Pinpoint the cell where the given text exists, returning its (x, y) midpoint coordinate. 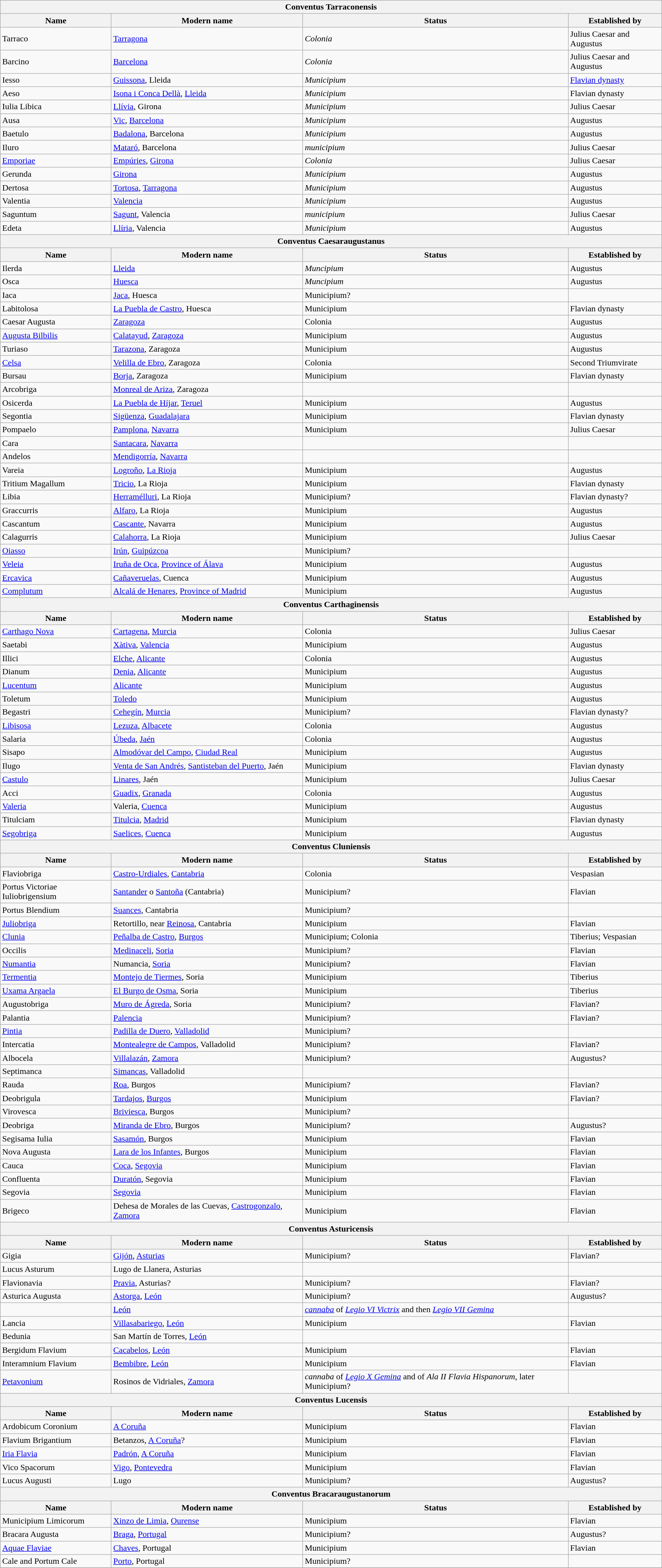
Dertosa (56, 188)
Asturica Augusta (56, 1296)
Valeria, Cuenca (207, 806)
Guissona, Lleida (207, 80)
Duratón, Segovia (207, 1179)
Toledo (207, 699)
Betanzos, A Coruña? (207, 1440)
Peñalba de Castro, Burgos (207, 937)
Muro de Ágreda, Soria (207, 1004)
Venta de San Andrés, Santisteban del Puerto, Jaén (207, 766)
Portus Blendium (56, 910)
Osca (56, 282)
Cacabelos, León (207, 1350)
Úbeda, Jaén (207, 739)
Conventus Asturicensis (331, 1229)
Carthago Nova (56, 632)
El Burgo de Osma, Soria (207, 991)
Tardajos, Burgos (207, 1098)
Herramélluri, La Rioja (207, 497)
Xinzo de Limia, Ourense (207, 1521)
Barcelona (207, 61)
La Puebla de Castro, Huesca (207, 309)
Conventus Lucensis (331, 1400)
Saetabi (56, 645)
Montejo de Tiermes, Soria (207, 977)
Iaca (56, 295)
Oiasso (56, 551)
Jaca, Huesca (207, 295)
Segisama Iulia (56, 1139)
Valentia (56, 201)
Palantia (56, 1017)
Bracara Augusta (56, 1534)
Monreal de Ariza, Zaragoza (207, 389)
Elche, Alicante (207, 658)
Suances, Cantabria (207, 910)
Flavium Brigantium (56, 1440)
León (207, 1310)
Occilis (56, 950)
Briviesca, Burgos (207, 1112)
Montealegre de Campos, Valladolid (207, 1044)
Lleida (207, 268)
Vic, Barcelona (207, 120)
Numancia, Soria (207, 964)
A Coruña (207, 1427)
Girona (207, 174)
Denia, Alicante (207, 672)
Llívia, Girona (207, 107)
Bedunia (56, 1337)
Linares, Jaén (207, 779)
Calagurris (56, 537)
Segobriga (56, 833)
Llíria, Valencia (207, 228)
Lancia (56, 1323)
cannaba of Legio X Gemina and of Ala II Flavia Hispanorum, later Municipium? (435, 1382)
Sigüenza, Guadalajara (207, 416)
Santander o Santoña (Cantabria) (207, 892)
Miranda de Ebro, Burgos (207, 1125)
Conventus Cluniensis (331, 847)
Lara de los Infantes, Burgos (207, 1152)
Sagunt, Valencia (207, 215)
Aquae Flaviae (56, 1548)
Vico Spacorum (56, 1467)
Villasabariego, León (207, 1323)
Villalazán, Zamora (207, 1058)
Velilla de Ebro, Zaragoza (207, 362)
Gijón, Asturias (207, 1256)
Turiaso (56, 349)
Empúries, Girona (207, 160)
Valencia (207, 201)
Illici (56, 658)
Sisapo (56, 752)
Barcino (56, 61)
Conventus Tarraconensis (331, 7)
Interamnium Flavium (56, 1363)
Lucus Augusti (56, 1480)
Libisosa (56, 726)
Juliobriga (56, 923)
Porto, Portugal (207, 1561)
Toletum (56, 699)
Simancas, Valladolid (207, 1071)
Saguntum (56, 215)
Rosinos de Vidriales, Zamora (207, 1382)
Uxama Argaela (56, 991)
Intercatia (56, 1044)
Aeso (56, 93)
Santacara, Navarra (207, 443)
Saelices, Cuenca (207, 833)
Calahorra, La Rioja (207, 537)
Second Triumvirate (615, 362)
Alcalá de Henares, Province of Madrid (207, 591)
Vareia (56, 470)
Vespasian (615, 874)
Graccurris (56, 510)
Iluro (56, 147)
Portus Victoriae Iuliobrigensium (56, 892)
Vigo, Pontevedra (207, 1467)
Albocela (56, 1058)
Badalona, Barcelona (207, 134)
Tortosa, Tarragona (207, 188)
Rauda (56, 1085)
Irún, Guipúzcoa (207, 551)
Logroño, La Rioja (207, 470)
Cañaveruelas, Cuenca (207, 577)
Ercavica (56, 577)
Libia (56, 497)
Astorga, León (207, 1296)
Cascante, Navarra (207, 524)
Salaria (56, 739)
Palencia (207, 1017)
Dianum (56, 672)
Braga, Portugal (207, 1534)
Zaragoza (207, 322)
Iulia Libica (56, 107)
Conventus Bracaraugustanorum (331, 1494)
Numantia (56, 964)
Gerunda (56, 174)
Veleia (56, 564)
Conventus Carthaginensis (331, 604)
Flavionavia (56, 1282)
Almodóvar del Campo, Ciudad Real (207, 752)
Tarazona, Zaragoza (207, 349)
Valeria (56, 806)
Clunia (56, 937)
Ilerda (56, 268)
Augustobriga (56, 1004)
Arcobriga (56, 389)
Caesar Augusta (56, 322)
Brigeco (56, 1211)
Nova Augusta (56, 1152)
Tarragona (207, 39)
Lezuza, Albacete (207, 726)
Deobriga (56, 1125)
Tricio, La Rioja (207, 483)
Iesso (56, 80)
Augusta Bilbilis (56, 335)
Municipium Limicorum (56, 1521)
Baetulo (56, 134)
Ausa (56, 120)
Padrón, A Coruña (207, 1454)
Alfaro, La Rioja (207, 510)
Castulo (56, 779)
Roa, Burgos (207, 1085)
Tarraco (56, 39)
Mataró, Barcelona (207, 147)
Virovesca (56, 1112)
Municipium; Colonia (435, 937)
Segontia (56, 416)
Bembibre, León (207, 1363)
Lucentum (56, 685)
Celsa (56, 362)
Labitolosa (56, 309)
Mendigorría, Navarra (207, 457)
Deobrigula (56, 1098)
Bergidum Flavium (56, 1350)
Medinaceli, Soria (207, 950)
Tiberius; Vespasian (615, 937)
Ardobicum Coronium (56, 1427)
Coca, Segovia (207, 1165)
Andelos (56, 457)
Xàtiva, Valencia (207, 645)
La Puebla de Híjar, Teruel (207, 403)
Iruña de Oca, Province of Álava (207, 564)
Titulciam (56, 820)
Borja, Zaragoza (207, 376)
Cale and Portum Cale (56, 1561)
Guadix, Granada (207, 793)
Iria Flavia (56, 1454)
Cartagena, Murcia (207, 632)
Edeta (56, 228)
Ilugo (56, 766)
Emporiae (56, 160)
Pravia, Asturias? (207, 1282)
Retortillo, near Reinosa, Cantabria (207, 923)
Lugo (207, 1480)
Isona i Conca Dellà, Lleida (207, 93)
Tritium Magallum (56, 483)
Gigia (56, 1256)
Cehegín, Murcia (207, 712)
Acci (56, 793)
San Martín de Torres, León (207, 1337)
Pamplona, Navarra (207, 430)
Alicante (207, 685)
cannaba of Legio VI Victrix and then Legio VII Gemina (435, 1310)
Petavonium (56, 1382)
Sasamón, Burgos (207, 1139)
Dehesa de Morales de las Cuevas, Castrogonzalo, Zamora (207, 1211)
Termentia (56, 977)
Bursau (56, 376)
Lugo de Llanera, Asturias (207, 1269)
Confluenta (56, 1179)
Cauca (56, 1165)
Padilla de Duero, Valladolid (207, 1031)
Chaves, Portugal (207, 1548)
Pintia (56, 1031)
Septimanca (56, 1071)
Flaviobriga (56, 874)
Complutum (56, 591)
Conventus Caesaraugustanus (331, 241)
Cara (56, 443)
Castro-Urdiales, Cantabria (207, 874)
Huesca (207, 282)
Calatayud, Zaragoza (207, 335)
Begastri (56, 712)
Osicerda (56, 403)
Cascantum (56, 524)
Titulcia, Madrid (207, 820)
Lucus Asturum (56, 1269)
Pompaelo (56, 430)
